Determine the (X, Y) coordinate at the center of the cell enclosing the given text.  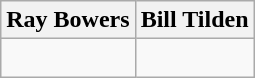
Ray Bowers (68, 20)
Bill Tilden (194, 20)
